Locate the cell with the specified text and output its (x, y) center coordinate. 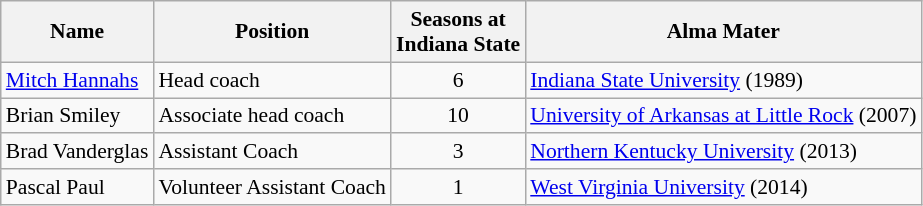
Name (78, 32)
Mitch Hannahs (78, 80)
Northern Kentucky University (2013) (723, 152)
West Virginia University (2014) (723, 187)
Brian Smiley (78, 116)
Indiana State University (1989) (723, 80)
1 (458, 187)
University of Arkansas at Little Rock (2007) (723, 116)
Seasons atIndiana State (458, 32)
Associate head coach (272, 116)
10 (458, 116)
Brad Vanderglas (78, 152)
Assistant Coach (272, 152)
Alma Mater (723, 32)
Pascal Paul (78, 187)
Volunteer Assistant Coach (272, 187)
Position (272, 32)
Head coach (272, 80)
6 (458, 80)
3 (458, 152)
